Search for the cell housing the specified text and yield its (x, y) center coordinate. 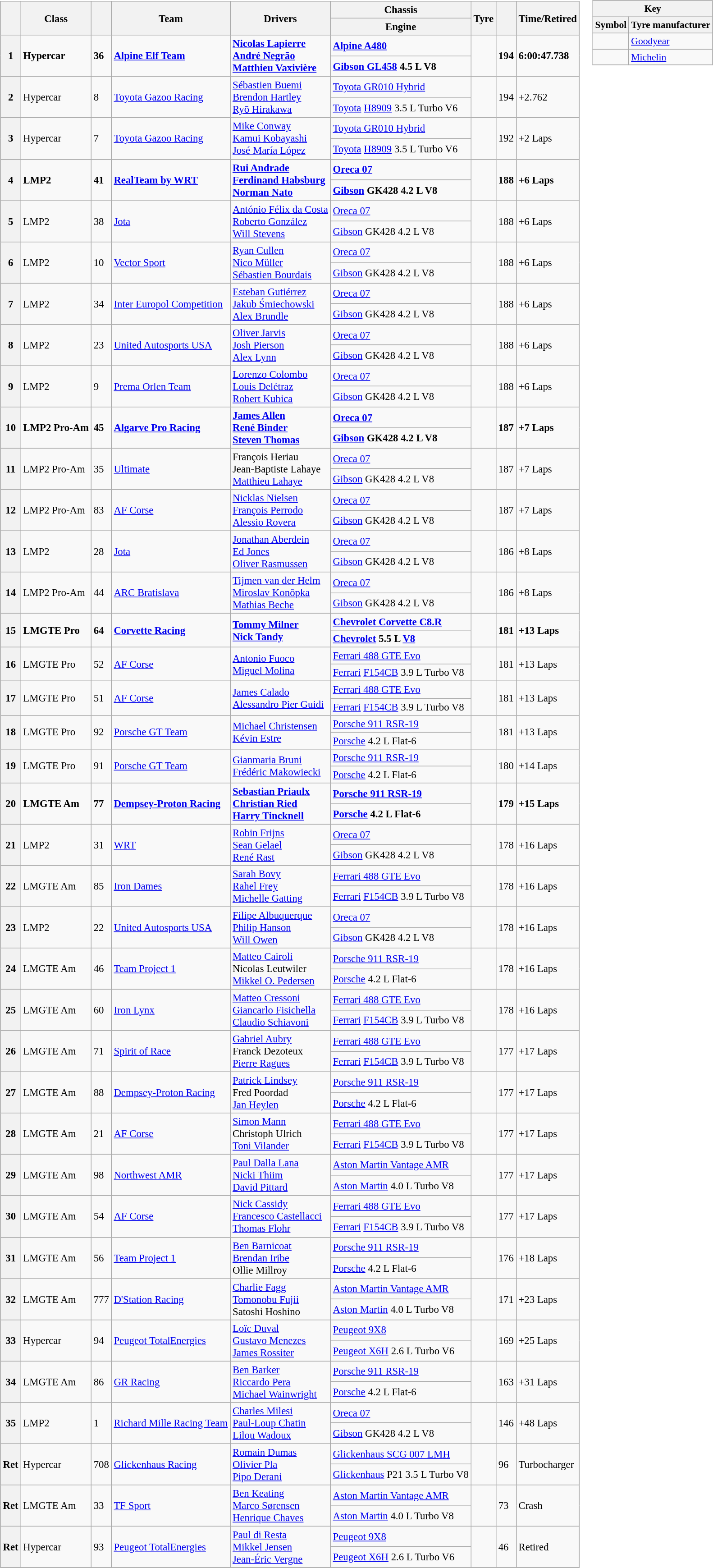
Inter Europol Competition (171, 304)
96 (506, 1464)
James Calado Alessandro Pier Guidi (280, 698)
Ryan Cullen Nico Müller Sébastien Bourdais (280, 262)
Engine (401, 27)
Charles Milesi Paul-Loup Chatin Lilou Wadoux (280, 1423)
Corvette Racing (171, 630)
146 (506, 1423)
179 (506, 803)
41 (101, 180)
Tijmen van der Helm Miroslav Konôpka Mathias Beche (280, 593)
98 (101, 1175)
ARC Bratislava (171, 593)
Crash (548, 1506)
Sebastian Priaulx Christian Ried Harry Tincknell (280, 803)
Filipe Albuquerque Philip Hanson Will Owen (280, 927)
54 (101, 1216)
Tommy Milner Nick Tandy (280, 630)
António Félix da Costa Roberto González Will Stevens (280, 221)
176 (506, 1258)
Romain Dumas Olivier Pla Pipo Derani (280, 1464)
777 (101, 1299)
Time/Retired (548, 18)
Patrick Lindsey Fred Poordad Jan Heylen (280, 1093)
14 (11, 593)
Esteban Gutiérrez Jakub Śmiechowski Alex Brundle (280, 304)
Team (171, 18)
192 (506, 138)
Matteo Cairoli Nicolas Leutwiler Mikkel O. Pedersen (280, 969)
Glickenhaus SCG 007 LMH (401, 1454)
+23 Laps (548, 1299)
Glickenhaus P21 3.5 L Turbo V8 (401, 1475)
64 (101, 630)
17 (11, 698)
Loïc Duval Gustavo Menezes James Rossiter (280, 1340)
Northwest AMR (171, 1175)
30 (11, 1216)
Turbocharger (548, 1464)
Retired (548, 1547)
+15 Laps (548, 803)
Alpine Elf Team (171, 56)
13 (11, 551)
Jonathan Aberdein Ed Jones Oliver Rasmussen (280, 551)
WRT (171, 845)
Goodyear (671, 41)
Chevrolet 5.5 L V8 (401, 639)
91 (101, 766)
Class (56, 18)
6 (11, 262)
45 (101, 428)
Antonio Fuoco Miguel Molina (280, 665)
16 (11, 665)
Robin Frijns Sean Gelael René Rast (280, 845)
Ben Barnicoat Brendan Iribe Ollie Millroy (280, 1258)
Tyre (483, 18)
5 (11, 221)
29 (11, 1175)
James Allen René Binder Steven Thomas (280, 428)
Tyre manufacturer (671, 25)
Sébastien Buemi Brendon Hartley Ryō Hirakawa (280, 97)
Vector Sport (171, 262)
Glickenhaus Racing (171, 1464)
+2 Laps (548, 138)
Iron Lynx (171, 1010)
+2.762 (548, 97)
27 (11, 1093)
Sarah Bovy Rahel Frey Michelle Gatting (280, 886)
Iron Dames (171, 886)
Chevrolet Corvette C8.R (401, 622)
71 (101, 1051)
32 (11, 1299)
6:00:47.738 (548, 56)
Michael Christensen Kévin Estre (280, 732)
Paul Dalla Lana Nicki Thiim David Pittard (280, 1175)
169 (506, 1340)
Simon Mann Christoph Ulrich Toni Vilander (280, 1134)
Oliver Jarvis Josh Pierson Alex Lynn (280, 345)
26 (11, 1051)
Mike Conway Kamui Kobayashi José María López (280, 138)
Chassis (401, 10)
GR Racing (171, 1382)
Symbol (611, 25)
Drivers (280, 18)
+25 Laps (548, 1340)
+48 Laps (548, 1423)
Prema Orlen Team (171, 386)
Ultimate (171, 469)
88 (101, 1093)
4 (11, 180)
52 (101, 665)
25 (11, 1010)
Lorenzo Colombo Louis Delétraz Robert Kubica (280, 386)
2 (11, 97)
Michelin (671, 57)
51 (101, 698)
18 (11, 732)
Matteo Cressoni Giancarlo Fisichella Claudio Schiavoni (280, 1010)
Nicklas Nielsen François Perrodo Alessio Rovera (280, 510)
36 (101, 56)
Nicolas Lapierre André Negrão Matthieu Vaxivière (280, 56)
Gibson GL458 4.5 L V8 (401, 66)
Nick Cassidy Francesco Castellacci Thomas Flohr (280, 1216)
Gianmaria Bruni Frédéric Makowiecki (280, 766)
180 (506, 766)
20 (11, 803)
163 (506, 1382)
708 (101, 1464)
38 (101, 221)
77 (101, 803)
44 (101, 593)
TF Sport (171, 1506)
19 (11, 766)
56 (101, 1258)
Richard Mille Racing Team (171, 1423)
Paul di Resta Mikkel Jensen Jean-Éric Vergne (280, 1547)
73 (506, 1506)
15 (11, 630)
24 (11, 969)
93 (101, 1547)
Gabriel Aubry Franck Dezoteux Pierre Ragues (280, 1051)
Ben Barker Riccardo Pera Michael Wainwright (280, 1382)
Key (653, 9)
86 (101, 1382)
+14 Laps (548, 766)
Alpine A480 (401, 46)
94 (101, 1340)
92 (101, 732)
12 (11, 510)
11 (11, 469)
Ben Keating Marco Sørensen Henrique Chaves (280, 1506)
François Heriau Jean-Baptiste Lahaye Matthieu Lahaye (280, 469)
60 (101, 1010)
Spirit of Race (171, 1051)
RealTeam by WRT (171, 180)
Algarve Pro Racing (171, 428)
83 (101, 510)
D'Station Racing (171, 1299)
171 (506, 1299)
Rui Andrade Ferdinand Habsburg Norman Nato (280, 180)
+31 Laps (548, 1382)
85 (101, 886)
+18 Laps (548, 1258)
3 (11, 138)
Charlie Fagg Tomonobu Fujii Satoshi Hoshino (280, 1299)
